Identify which cell holds the provided text, then report its (x, y) central coordinate. 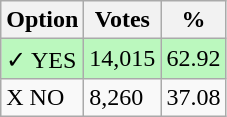
62.92 (194, 59)
X NO (42, 97)
✓ YES (42, 59)
8,260 (122, 97)
% (194, 20)
Votes (122, 20)
Option (42, 20)
37.08 (194, 97)
14,015 (122, 59)
